Detect which cell encompasses the target text, then output its [X, Y] center coordinate. 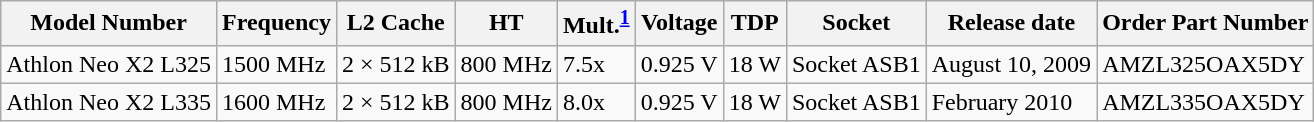
8.0x [596, 102]
Model Number [109, 24]
1600 MHz [276, 102]
Release date [1011, 24]
Voltage [679, 24]
TDP [754, 24]
AMZL325OAX5DY [1206, 64]
Athlon Neo X2 L325 [109, 64]
February 2010 [1011, 102]
HT [506, 24]
7.5x [596, 64]
AMZL335OAX5DY [1206, 102]
Frequency [276, 24]
Socket [856, 24]
Athlon Neo X2 L335 [109, 102]
1500 MHz [276, 64]
L2 Cache [396, 24]
August 10, 2009 [1011, 64]
Order Part Number [1206, 24]
Mult.1 [596, 24]
